From the cell containing the given text, extract its center point as (X, Y) coordinate. 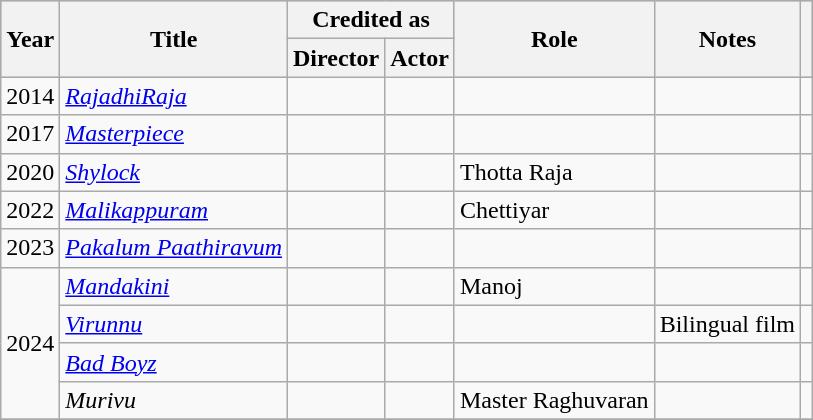
Manoj (554, 286)
Director (336, 58)
2024 (30, 343)
Bilingual film (727, 324)
RajadhiRaja (174, 96)
Shylock (174, 172)
Year (30, 39)
Virunnu (174, 324)
Credited as (372, 20)
Mandakini (174, 286)
2023 (30, 248)
2014 (30, 96)
Role (554, 39)
Bad Boyz (174, 362)
Title (174, 39)
Masterpiece (174, 134)
2017 (30, 134)
Notes (727, 39)
Pakalum Paathiravum (174, 248)
Actor (420, 58)
Thotta Raja (554, 172)
Malikappuram (174, 210)
Chettiyar (554, 210)
2020 (30, 172)
2022 (30, 210)
Master Raghuvaran (554, 400)
Murivu (174, 400)
